For the text-containing cell, return its midpoint in [X, Y] coordinate format. 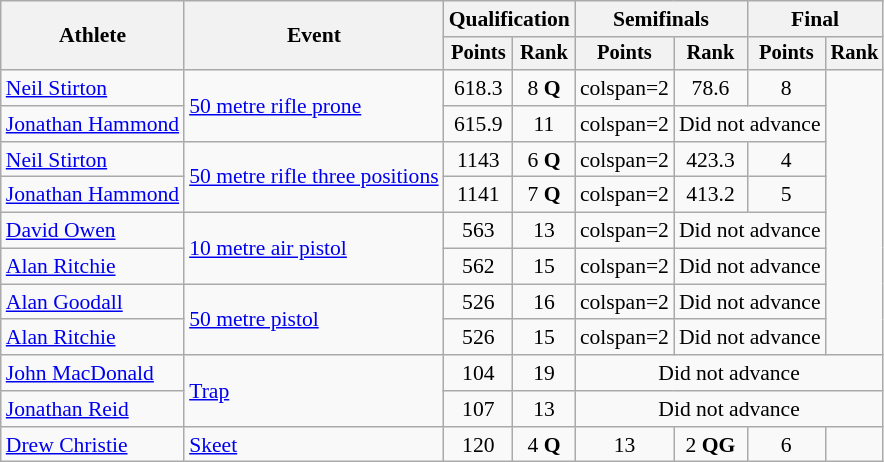
50 metre pistol [314, 320]
Final [815, 19]
1143 [478, 160]
618.3 [478, 88]
Semifinals [661, 19]
Qualification [510, 19]
78.6 [710, 88]
6 Q [544, 160]
1141 [478, 195]
107 [478, 409]
7 Q [544, 195]
Event [314, 36]
16 [544, 302]
19 [544, 373]
615.9 [478, 124]
423.3 [710, 160]
Alan Goodall [92, 302]
Jonathan Reid [92, 409]
8 [786, 88]
Trap [314, 390]
4 [786, 160]
5 [786, 195]
562 [478, 267]
413.2 [710, 195]
50 metre rifle prone [314, 106]
10 metre air pistol [314, 248]
50 metre rifle three positions [314, 178]
104 [478, 373]
11 [544, 124]
David Owen [92, 231]
John MacDonald [92, 373]
8 Q [544, 88]
Athlete [92, 36]
563 [478, 231]
